Scan for the cell matching the given text and deliver its [x, y] coordinate at center. 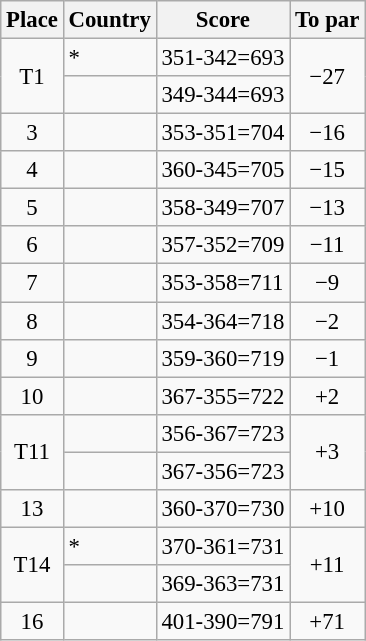
360-370=730 [223, 509]
370-361=731 [223, 546]
401-390=791 [223, 621]
357-352=709 [223, 245]
354-364=718 [223, 321]
T14 [32, 564]
−11 [328, 245]
To par [328, 20]
−15 [328, 170]
−13 [328, 208]
T11 [32, 452]
359-360=719 [223, 358]
9 [32, 358]
−1 [328, 358]
360-345=705 [223, 170]
349-344=693 [223, 95]
7 [32, 283]
6 [32, 245]
16 [32, 621]
+2 [328, 396]
4 [32, 170]
Score [223, 20]
Place [32, 20]
356-367=723 [223, 433]
Country [110, 20]
358-349=707 [223, 208]
5 [32, 208]
369-363=731 [223, 584]
+3 [328, 452]
+10 [328, 509]
+11 [328, 564]
353-351=704 [223, 133]
13 [32, 509]
10 [32, 396]
367-356=723 [223, 471]
353-358=711 [223, 283]
3 [32, 133]
−16 [328, 133]
−27 [328, 76]
T1 [32, 76]
351-342=693 [223, 58]
+71 [328, 621]
367-355=722 [223, 396]
−2 [328, 321]
−9 [328, 283]
8 [32, 321]
